Capture the cell that displays the provided text and extract its (X, Y) central coordinate. 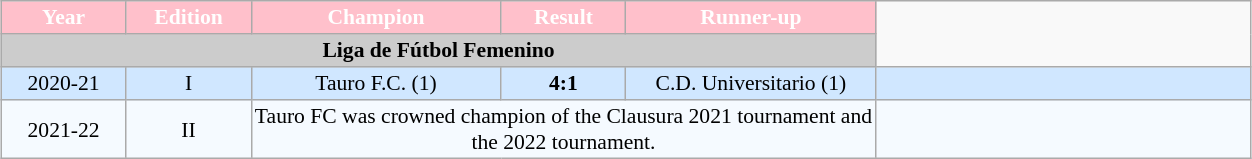
I (188, 84)
4:1 (564, 84)
Runner-up (751, 18)
2021-22 (64, 129)
Tauro F.C. (1) (376, 84)
Champion (376, 18)
Edition (188, 18)
Year (64, 18)
Result (564, 18)
II (188, 129)
C.D. Universitario (1) (751, 84)
Tauro FC was crowned champion of the Clausura 2021 tournament and the 2022 tournament. (564, 129)
Liga de Fútbol Femenino (438, 50)
2020-21 (64, 84)
